Search for the cell housing the specified text and yield its (X, Y) center coordinate. 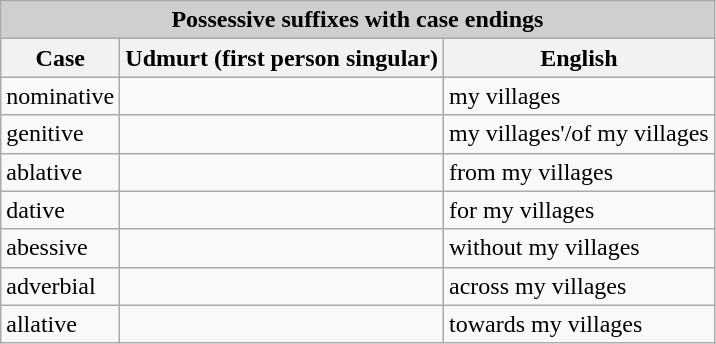
my villages'/of my villages (580, 134)
without my villages (580, 248)
my villages (580, 96)
ablative (60, 172)
genitive (60, 134)
adverbial (60, 286)
Possessive suffixes with case endings (358, 20)
nominative (60, 96)
dative (60, 210)
Udmurt (first person singular) (282, 58)
for my villages (580, 210)
allative (60, 324)
abessive (60, 248)
towards my villages (580, 324)
Case (60, 58)
from my villages (580, 172)
English (580, 58)
across my villages (580, 286)
